Extract the [X, Y] coordinate from the center of the cell holding the provided text.  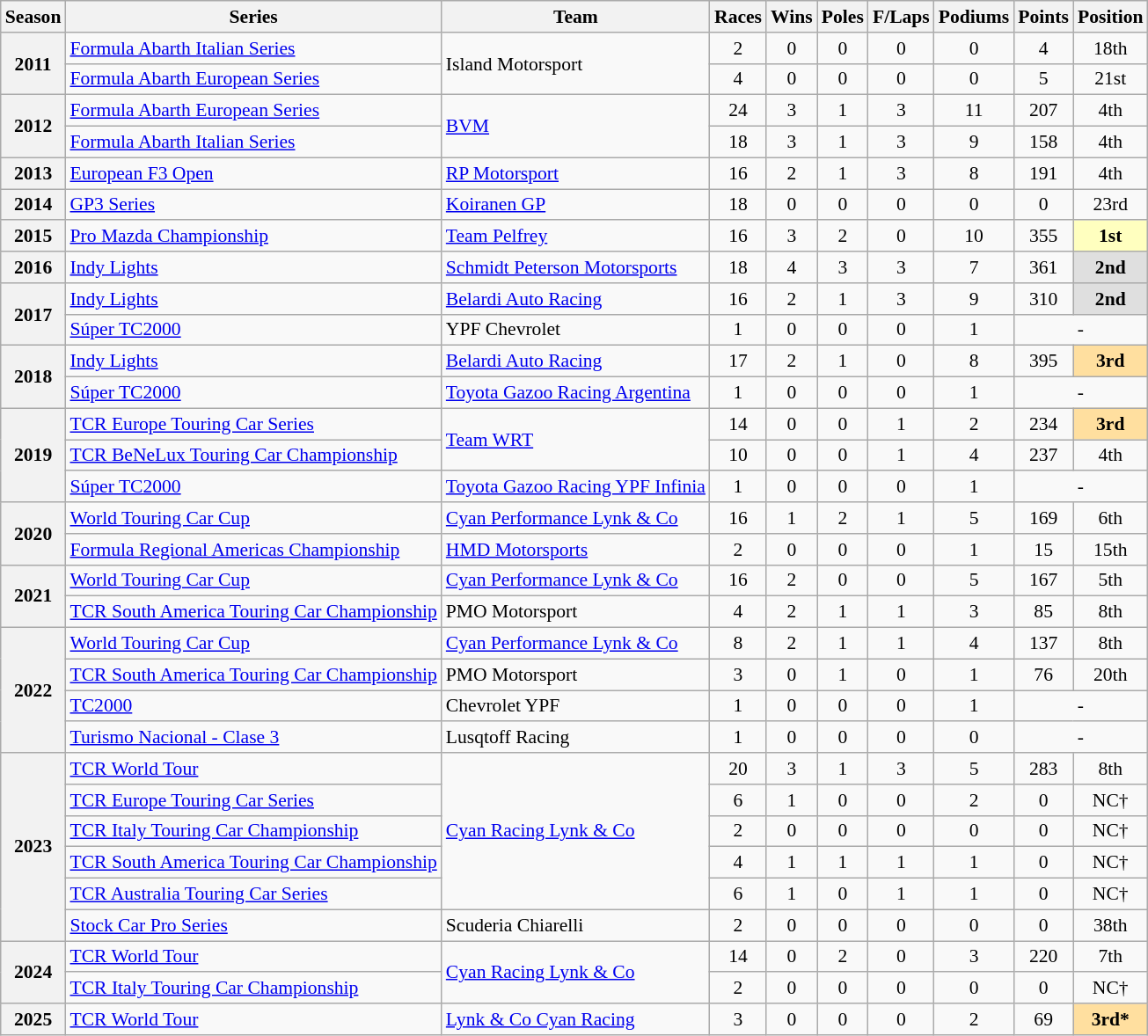
F/Laps [901, 17]
HMD Motorsports [575, 550]
2025 [33, 1019]
Team Pelfrey [575, 237]
395 [1043, 361]
2015 [33, 237]
2013 [33, 173]
11 [975, 111]
Turismo Nacional - Clase 3 [253, 738]
191 [1043, 173]
76 [1043, 675]
6th [1110, 518]
GP3 Series [253, 205]
2014 [33, 205]
European F3 Open [253, 173]
Scuderia Chiarelli [575, 925]
158 [1043, 142]
38th [1110, 925]
Formula Regional Americas Championship [253, 550]
Wins [792, 17]
18th [1110, 48]
Team WRT [575, 440]
2024 [33, 973]
310 [1043, 299]
TC2000 [253, 706]
TCR Australia Touring Car Series [253, 894]
Lynk & Co Cyan Racing [575, 1019]
Position [1110, 17]
Stock Car Pro Series [253, 925]
3rd* [1110, 1019]
21st [1110, 79]
2018 [33, 376]
BVM [575, 127]
1st [1110, 237]
Toyota Gazoo Racing YPF Infinia [575, 487]
TCR BeNeLux Touring Car Championship [253, 456]
220 [1043, 957]
2023 [33, 847]
Schmidt Peterson Motorsports [575, 267]
207 [1043, 111]
17 [738, 361]
Podiums [975, 17]
23rd [1110, 205]
2016 [33, 267]
Races [738, 17]
169 [1043, 518]
2021 [33, 596]
283 [1043, 769]
15 [1043, 550]
20th [1110, 675]
167 [1043, 580]
Toyota Gazoo Racing Argentina [575, 393]
85 [1043, 612]
2012 [33, 127]
Chevrolet YPF [575, 706]
2020 [33, 533]
2022 [33, 690]
2017 [33, 315]
5th [1110, 580]
7 [975, 267]
7th [1110, 957]
234 [1043, 424]
Season [33, 17]
Team [575, 17]
Island Motorsport [575, 63]
Points [1043, 17]
2019 [33, 456]
RP Motorsport [575, 173]
361 [1043, 267]
137 [1043, 644]
Series [253, 17]
20 [738, 769]
YPF Chevrolet [575, 330]
Lusqtoff Racing [575, 738]
15th [1110, 550]
355 [1043, 237]
24 [738, 111]
69 [1043, 1019]
Poles [843, 17]
2011 [33, 63]
Koiranen GP [575, 205]
237 [1043, 456]
Pro Mazda Championship [253, 237]
